Search for the cell housing the specified text and yield its [X, Y] center coordinate. 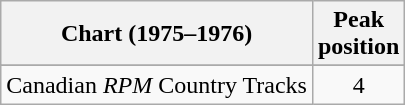
4 [358, 85]
Chart (1975–1976) [157, 34]
Canadian RPM Country Tracks [157, 85]
Peakposition [358, 34]
